Return (x, y) of the center of cell containing provided text 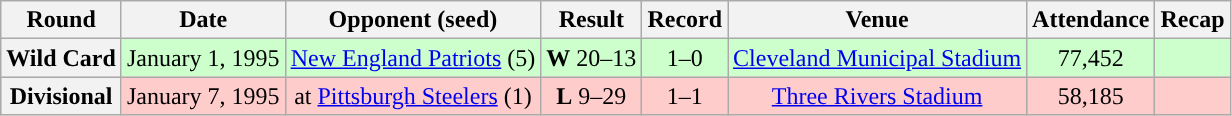
77,452 (1091, 58)
January 7, 1995 (203, 96)
W 20–13 (592, 58)
Three Rivers Stadium (878, 96)
L 9–29 (592, 96)
Wild Card (62, 58)
Result (592, 20)
Round (62, 20)
1–1 (685, 96)
Record (685, 20)
Divisional (62, 96)
at Pittsburgh Steelers (1) (413, 96)
Attendance (1091, 20)
Opponent (seed) (413, 20)
Cleveland Municipal Stadium (878, 58)
January 1, 1995 (203, 58)
1–0 (685, 58)
58,185 (1091, 96)
Recap (1192, 20)
Date (203, 20)
New England Patriots (5) (413, 58)
Venue (878, 20)
